Return the (X, Y) coordinate for the center point of the cell that contains the specified text.  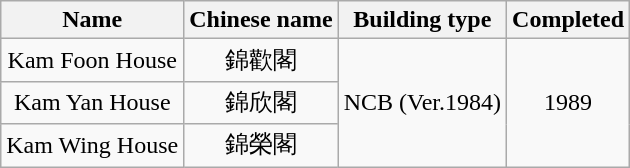
錦欣閣 (261, 102)
Kam Wing House (92, 146)
Name (92, 20)
錦榮閣 (261, 146)
錦歡閣 (261, 60)
Chinese name (261, 20)
NCB (Ver.1984) (422, 103)
Completed (568, 20)
Building type (422, 20)
1989 (568, 103)
Kam Foon House (92, 60)
Kam Yan House (92, 102)
